Identify which cell holds the provided text, then report its [x, y] central coordinate. 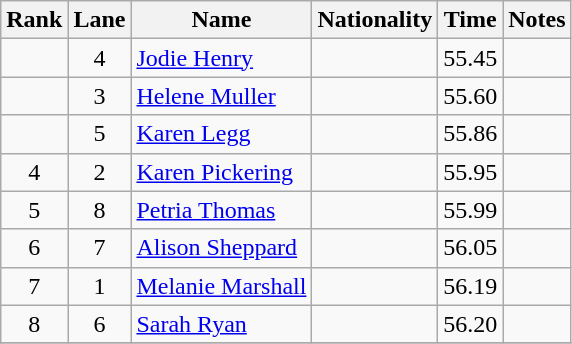
Karen Pickering [222, 172]
Sarah Ryan [222, 324]
Name [222, 20]
55.95 [470, 172]
Notes [537, 20]
56.05 [470, 248]
1 [100, 286]
Karen Legg [222, 134]
Time [470, 20]
55.99 [470, 210]
Nationality [375, 20]
56.20 [470, 324]
55.86 [470, 134]
Lane [100, 20]
55.60 [470, 96]
Alison Sheppard [222, 248]
Helene Muller [222, 96]
3 [100, 96]
Petria Thomas [222, 210]
55.45 [470, 58]
2 [100, 172]
56.19 [470, 286]
Melanie Marshall [222, 286]
Rank [34, 20]
Jodie Henry [222, 58]
